Return the [x, y] coordinate for the center point of the cell that contains the specified text.  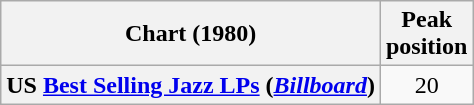
Peakposition [426, 34]
US Best Selling Jazz LPs (Billboard) [191, 85]
Chart (1980) [191, 34]
20 [426, 85]
